From the cell containing the given text, extract its center point as (X, Y) coordinate. 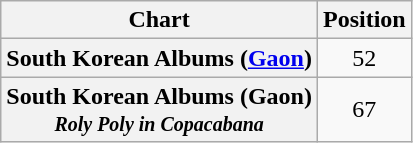
South Korean Albums (Gaon) (160, 58)
67 (364, 110)
52 (364, 58)
Position (364, 20)
Chart (160, 20)
South Korean Albums (Gaon)Roly Poly in Copacabana (160, 110)
